Find where the given text appears and provide that cell's center as (X, Y) coordinate. 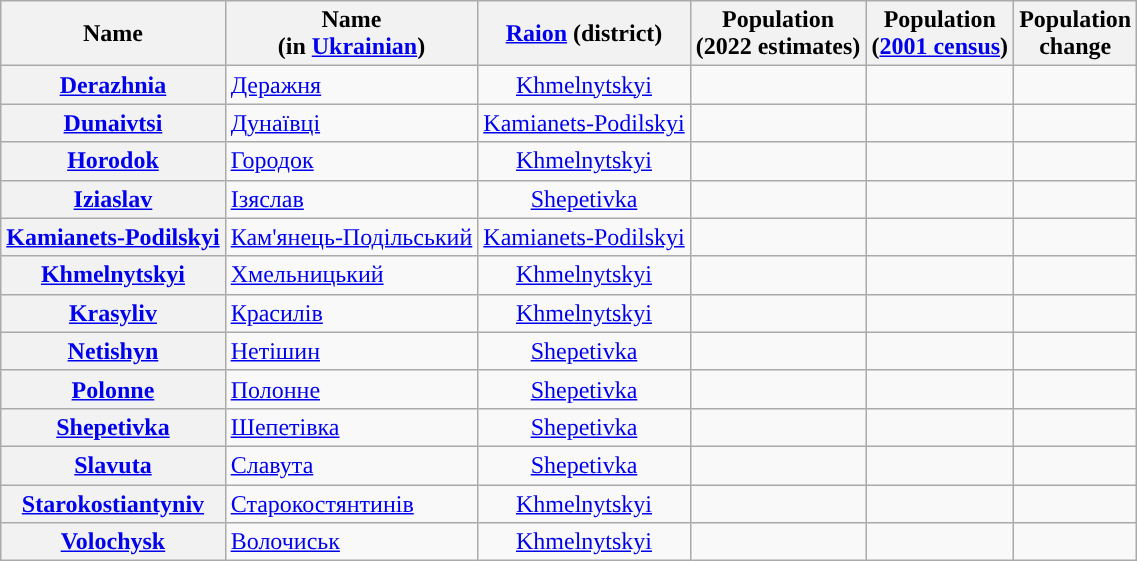
Славута (352, 465)
Дунаївці (352, 123)
Dunaivtsi (113, 123)
Raion (district) (584, 34)
Volochysk (113, 542)
Horodok (113, 161)
Name (113, 34)
Старокостянтинів (352, 503)
Полонне (352, 389)
Шепетівка (352, 427)
Population(2001 census) (940, 34)
Populationchange (1076, 34)
Derazhnia (113, 85)
Красилів (352, 313)
Кам'янець-Подільський (352, 237)
Iziaslav (113, 199)
Хмельницький (352, 275)
Starokostiantyniv (113, 503)
Krasyliv (113, 313)
Population(2022 estimates) (778, 34)
Polonne (113, 389)
Netishyn (113, 351)
Волочиськ (352, 542)
Нетішин (352, 351)
Ізяслав (352, 199)
Деражня (352, 85)
Городок (352, 161)
Name(in Ukrainian) (352, 34)
Slavuta (113, 465)
